Find where the given text appears and provide that cell's center as [X, Y] coordinate. 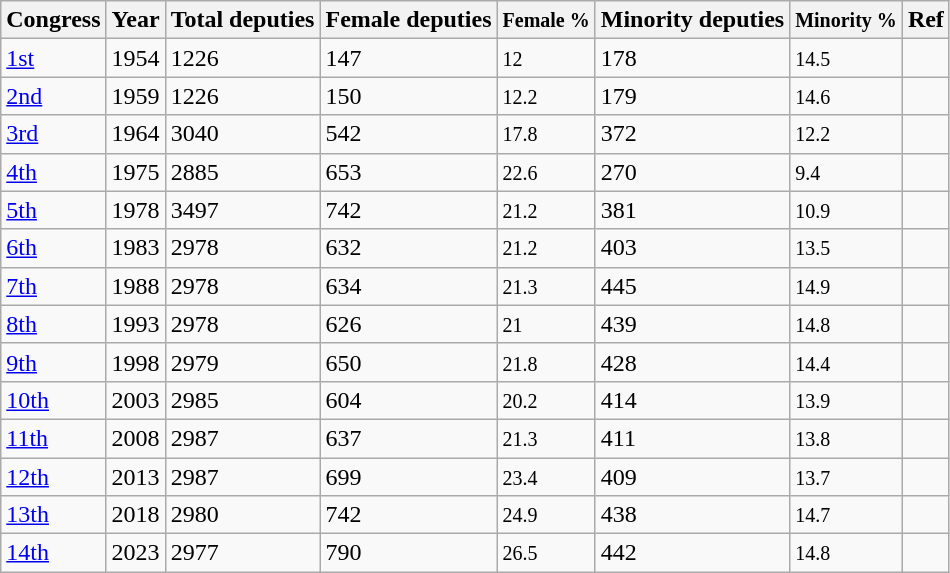
411 [692, 438]
3040 [242, 134]
10.9 [846, 210]
Ref [926, 20]
445 [692, 286]
24.9 [546, 515]
12th [54, 477]
21.8 [546, 362]
2nd [54, 96]
26.5 [546, 553]
147 [408, 58]
Year [136, 20]
414 [692, 400]
1988 [136, 286]
Minority deputies [692, 20]
1964 [136, 134]
270 [692, 172]
2018 [136, 515]
14.7 [846, 515]
428 [692, 362]
178 [692, 58]
8th [54, 324]
20.2 [546, 400]
790 [408, 553]
22.6 [546, 172]
2003 [136, 400]
6th [54, 248]
Total deputies [242, 20]
637 [408, 438]
13.7 [846, 477]
653 [408, 172]
542 [408, 134]
2977 [242, 553]
438 [692, 515]
699 [408, 477]
626 [408, 324]
1978 [136, 210]
13.9 [846, 400]
3497 [242, 210]
23.4 [546, 477]
1959 [136, 96]
Female deputies [408, 20]
1st [54, 58]
439 [692, 324]
442 [692, 553]
14.6 [846, 96]
Female % [546, 20]
2979 [242, 362]
2980 [242, 515]
13.8 [846, 438]
650 [408, 362]
632 [408, 248]
3rd [54, 134]
14.4 [846, 362]
409 [692, 477]
1954 [136, 58]
2985 [242, 400]
634 [408, 286]
9.4 [846, 172]
7th [54, 286]
1983 [136, 248]
14th [54, 553]
150 [408, 96]
Congress [54, 20]
13th [54, 515]
9th [54, 362]
14.9 [846, 286]
10th [54, 400]
1975 [136, 172]
1998 [136, 362]
11th [54, 438]
21 [546, 324]
4th [54, 172]
372 [692, 134]
604 [408, 400]
2023 [136, 553]
2008 [136, 438]
17.8 [546, 134]
2013 [136, 477]
13.5 [846, 248]
14.5 [846, 58]
403 [692, 248]
12 [546, 58]
5th [54, 210]
381 [692, 210]
1993 [136, 324]
2885 [242, 172]
179 [692, 96]
Minority % [846, 20]
